Determine the (X, Y) coordinate at the center of the cell enclosing the given text.  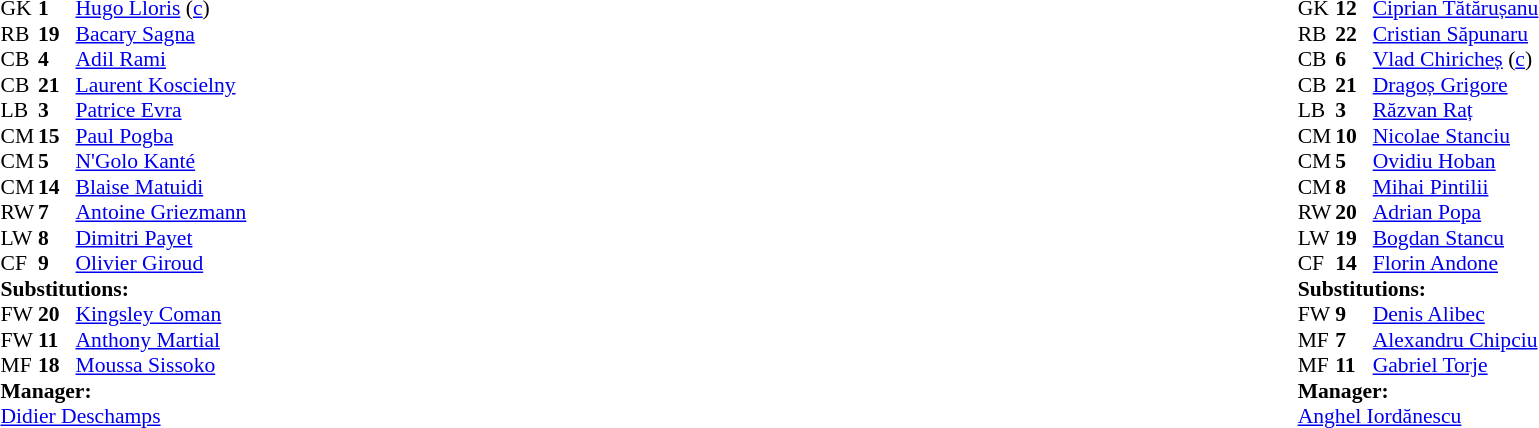
Bogdan Stancu (1456, 238)
Dragoș Grigore (1456, 85)
Olivier Giroud (162, 263)
Kingsley Coman (162, 315)
22 (1354, 34)
Adrian Popa (1456, 213)
Paul Pogba (162, 136)
Dimitri Payet (162, 238)
Denis Alibec (1456, 315)
Anthony Martial (162, 340)
Nicolae Stanciu (1456, 136)
Mihai Pintilii (1456, 187)
Alexandru Chipciu (1456, 340)
Vlad Chiricheș (c) (1456, 59)
10 (1354, 136)
Cristian Săpunaru (1456, 34)
Antoine Griezmann (162, 213)
18 (57, 365)
4 (57, 59)
Patrice Evra (162, 111)
Gabriel Torje (1456, 365)
Răzvan Raț (1456, 111)
Florin Andone (1456, 263)
Laurent Koscielny (162, 85)
Bacary Sagna (162, 34)
6 (1354, 59)
15 (57, 136)
Blaise Matuidi (162, 187)
N'Golo Kanté (162, 161)
Ovidiu Hoban (1456, 161)
Moussa Sissoko (162, 365)
Adil Rami (162, 59)
